Capture the cell that displays the provided text and extract its (x, y) central coordinate. 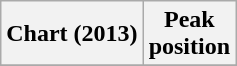
Peakposition (189, 34)
Chart (2013) (72, 34)
